Capture the cell that displays the provided text and extract its [x, y] central coordinate. 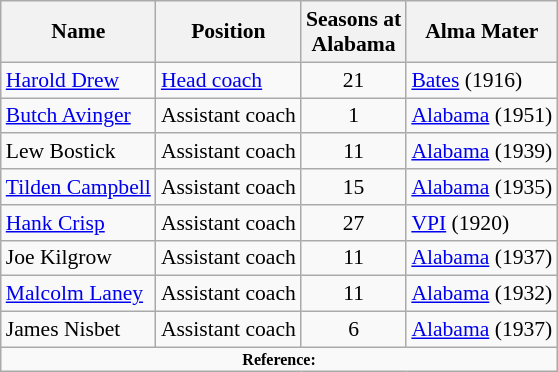
Reference: [280, 359]
Head coach [228, 80]
27 [354, 223]
James Nisbet [78, 330]
Alabama (1932) [482, 294]
Position [228, 32]
Seasons atAlabama [354, 32]
Alma Mater [482, 32]
Joe Kilgrow [78, 258]
Lew Bostick [78, 152]
15 [354, 187]
Butch Avinger [78, 116]
Tilden Campbell [78, 187]
VPI (1920) [482, 223]
Alabama (1951) [482, 116]
Harold Drew [78, 80]
6 [354, 330]
Alabama (1935) [482, 187]
Bates (1916) [482, 80]
21 [354, 80]
Name [78, 32]
Alabama (1939) [482, 152]
Malcolm Laney [78, 294]
Hank Crisp [78, 223]
1 [354, 116]
